Search for the cell housing the specified text and yield its (X, Y) center coordinate. 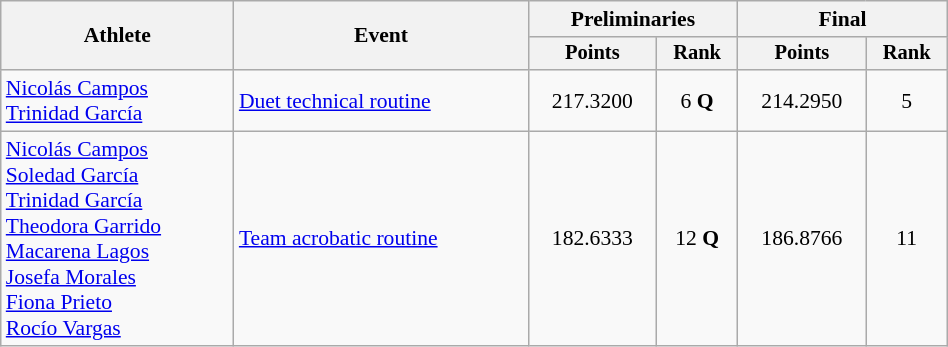
Nicolás CamposSoledad GarcíaTrinidad GarcíaTheodora GarridoMacarena LagosJosefa MoralesFiona PrietoRocío Vargas (118, 239)
Preliminaries (633, 19)
Team acrobatic routine (381, 239)
Athlete (118, 36)
Nicolás CamposTrinidad García (118, 100)
6 Q (698, 100)
Duet technical routine (381, 100)
5 (906, 100)
214.2950 (802, 100)
182.6333 (592, 239)
217.3200 (592, 100)
Final (843, 19)
186.8766 (802, 239)
12 Q (698, 239)
11 (906, 239)
Event (381, 36)
